Output the (x, y) coordinate of the center of the cell containing the given text.  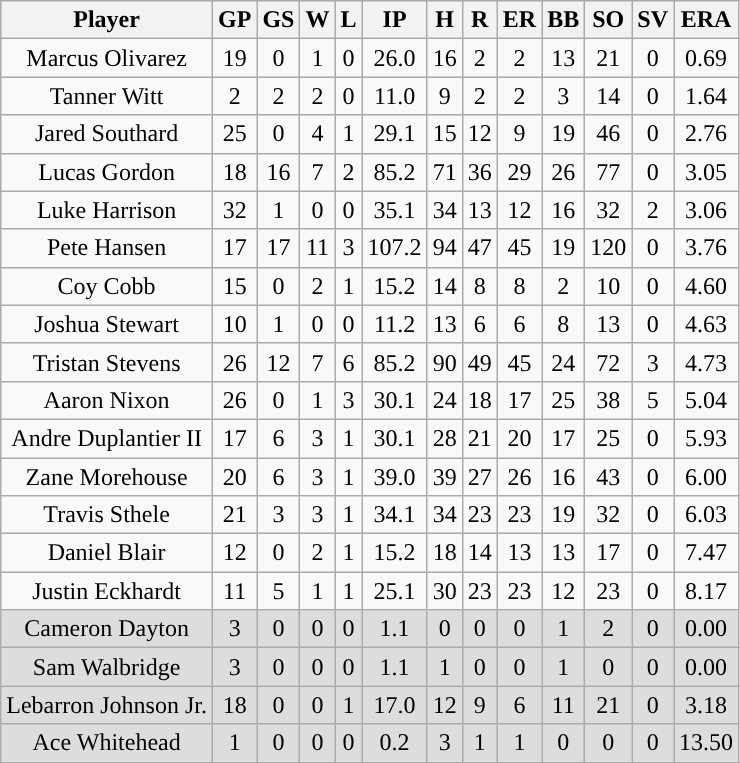
R (480, 20)
Jared Southard (107, 134)
Luke Harrison (107, 210)
SO (608, 20)
Aaron Nixon (107, 400)
72 (608, 362)
L (348, 20)
ERA (706, 20)
GS (278, 20)
1.64 (706, 96)
39.0 (394, 477)
8.17 (706, 591)
Marcus Olivarez (107, 58)
29.1 (394, 134)
27 (480, 477)
Player (107, 20)
0.2 (394, 743)
39 (444, 477)
13.50 (706, 743)
90 (444, 362)
3.06 (706, 210)
71 (444, 172)
4.63 (706, 324)
30 (444, 591)
35.1 (394, 210)
36 (480, 172)
28 (444, 438)
43 (608, 477)
IP (394, 20)
94 (444, 248)
11.2 (394, 324)
Sam Walbridge (107, 667)
0.69 (706, 58)
77 (608, 172)
3.76 (706, 248)
Travis Sthele (107, 515)
Andre Duplantier II (107, 438)
BB (564, 20)
34.1 (394, 515)
W (318, 20)
H (444, 20)
25.1 (394, 591)
3.18 (706, 705)
GP (234, 20)
Ace Whitehead (107, 743)
5.93 (706, 438)
107.2 (394, 248)
Zane Morehouse (107, 477)
3.05 (706, 172)
47 (480, 248)
2.76 (706, 134)
6.00 (706, 477)
Tanner Witt (107, 96)
49 (480, 362)
46 (608, 134)
4.60 (706, 286)
26.0 (394, 58)
Lebarron Johnson Jr. (107, 705)
5.04 (706, 400)
SV (653, 20)
4 (318, 134)
Justin Eckhardt (107, 591)
38 (608, 400)
11.0 (394, 96)
Coy Cobb (107, 286)
7.47 (706, 553)
29 (519, 172)
Pete Hansen (107, 248)
17.0 (394, 705)
Daniel Blair (107, 553)
Cameron Dayton (107, 629)
Lucas Gordon (107, 172)
Tristan Stevens (107, 362)
Joshua Stewart (107, 324)
4.73 (706, 362)
ER (519, 20)
6.03 (706, 515)
120 (608, 248)
